Provide the (X, Y) coordinate of the cell's center where the given text is located.  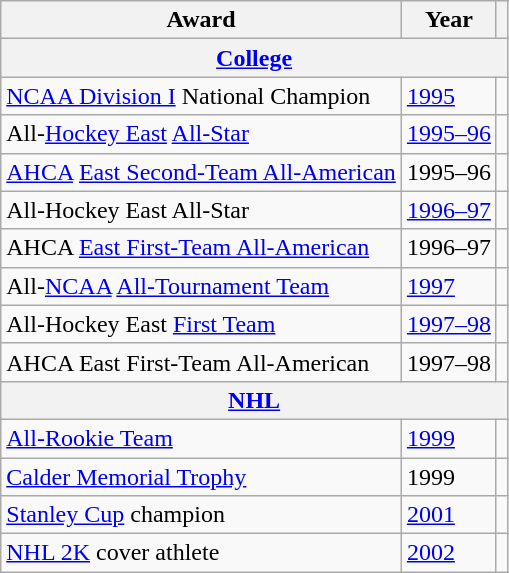
All-Rookie Team (202, 438)
Stanley Cup champion (202, 515)
All-Hockey East First Team (202, 324)
Calder Memorial Trophy (202, 477)
1997 (448, 286)
All-NCAA All-Tournament Team (202, 286)
AHCA East Second-Team All-American (202, 172)
College (254, 58)
NHL 2K cover athlete (202, 553)
Year (448, 20)
NCAA Division I National Champion (202, 96)
NHL (254, 400)
1995 (448, 96)
2001 (448, 515)
Award (202, 20)
2002 (448, 553)
